Search for the cell housing the specified text and yield its [x, y] center coordinate. 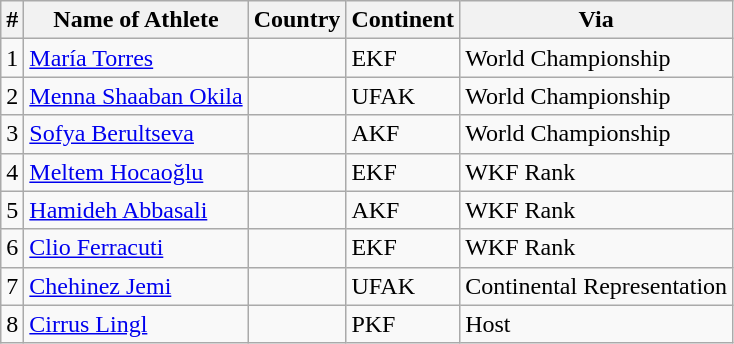
Hamideh Abbasali [136, 210]
Name of Athlete [136, 20]
Chehinez Jemi [136, 286]
8 [12, 324]
María Torres [136, 58]
6 [12, 248]
2 [12, 96]
# [12, 20]
Menna Shaaban Okila [136, 96]
Host [596, 324]
Sofya Berultseva [136, 134]
Continent [403, 20]
1 [12, 58]
Cirrus Lingl [136, 324]
PKF [403, 324]
7 [12, 286]
Via [596, 20]
Country [297, 20]
Continental Representation [596, 286]
Meltem Hocaoğlu [136, 172]
Clio Ferracuti [136, 248]
5 [12, 210]
3 [12, 134]
4 [12, 172]
